Detect which cell encompasses the target text, then output its [x, y] center coordinate. 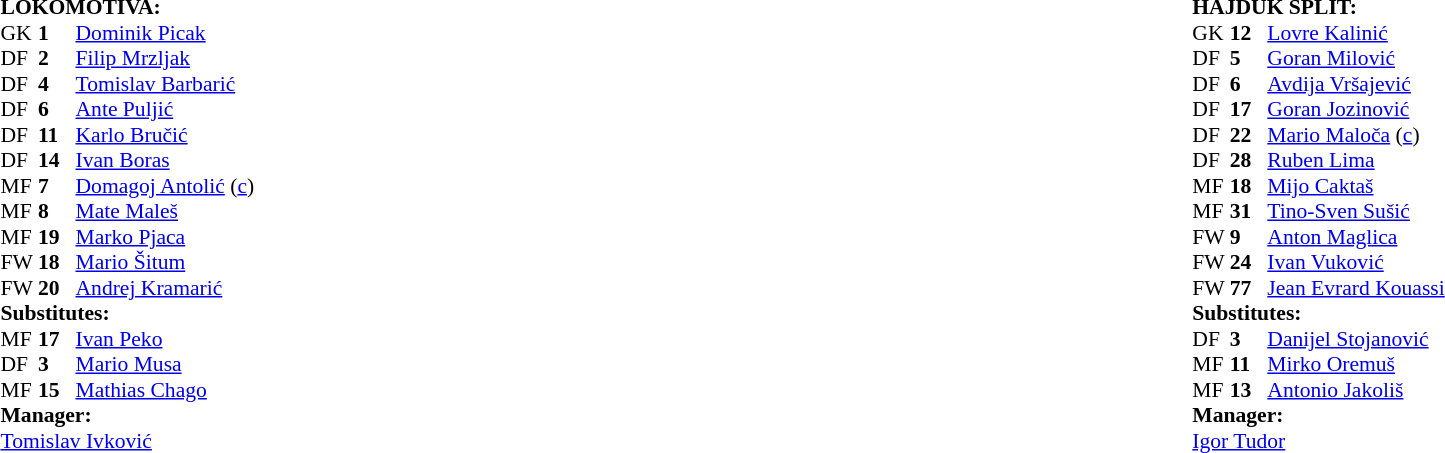
Mate Maleš [185, 211]
14 [57, 161]
Dominik Picak [185, 33]
Mario Šitum [185, 263]
13 [1249, 390]
9 [1249, 237]
2 [57, 59]
Manager: [146, 415]
Domagoj Antolić (c) [185, 186]
7 [57, 186]
Marko Pjaca [185, 237]
22 [1249, 135]
77 [1249, 288]
Tomislav Barbarić [185, 84]
Andrej Kramarić [185, 288]
Mathias Chago [185, 390]
1 [57, 33]
8 [57, 211]
Ivan Boras [185, 161]
Ante Puljić [185, 109]
5 [1249, 59]
31 [1249, 211]
15 [57, 390]
Filip Mrzljak [185, 59]
12 [1249, 33]
Ivan Peko [185, 339]
Karlo Bručić [185, 135]
4 [57, 84]
24 [1249, 263]
19 [57, 237]
Mario Musa [185, 365]
28 [1249, 161]
Substitutes: [146, 313]
20 [57, 288]
